Capture the cell that displays the provided text and extract its (x, y) central coordinate. 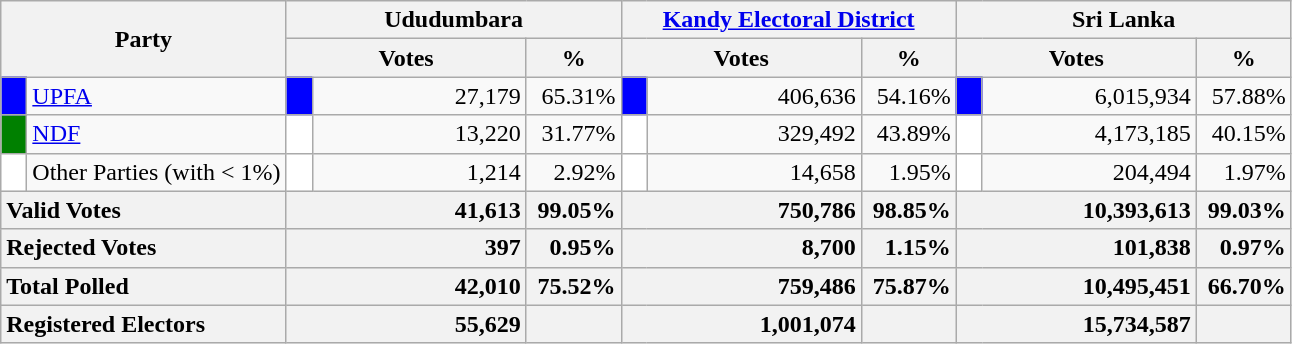
1,001,074 (741, 324)
1.15% (908, 248)
0.97% (1244, 248)
406,636 (754, 96)
204,494 (1089, 172)
10,393,613 (1076, 210)
75.87% (908, 286)
Other Parties (with < 1%) (156, 172)
42,010 (406, 286)
66.70% (1244, 286)
57.88% (1244, 96)
329,492 (754, 134)
13,220 (419, 134)
101,838 (1076, 248)
Total Polled (144, 286)
6,015,934 (1089, 96)
Sri Lanka (1124, 20)
14,658 (754, 172)
4,173,185 (1089, 134)
31.77% (574, 134)
0.95% (574, 248)
750,786 (741, 210)
65.31% (574, 96)
8,700 (741, 248)
2.92% (574, 172)
40.15% (1244, 134)
99.03% (1244, 210)
NDF (156, 134)
Ududumbara (454, 20)
10,495,451 (1076, 286)
98.85% (908, 210)
UPFA (156, 96)
41,613 (406, 210)
1,214 (419, 172)
397 (406, 248)
Rejected Votes (144, 248)
75.52% (574, 286)
Party (144, 39)
54.16% (908, 96)
759,486 (741, 286)
Registered Electors (144, 324)
15,734,587 (1076, 324)
55,629 (406, 324)
Kandy Electoral District (788, 20)
1.97% (1244, 172)
1.95% (908, 172)
99.05% (574, 210)
27,179 (419, 96)
43.89% (908, 134)
Valid Votes (144, 210)
